Capture the cell that displays the provided text and extract its [x, y] central coordinate. 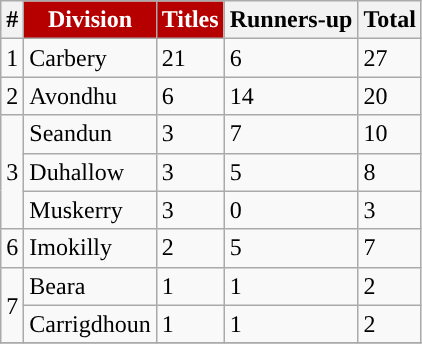
21 [190, 58]
Runners-up [291, 20]
# [12, 20]
Avondhu [90, 96]
Division [90, 20]
Beara [90, 286]
14 [291, 96]
Seandun [90, 134]
20 [390, 96]
Titles [190, 20]
10 [390, 134]
Total [390, 20]
Duhallow [90, 172]
0 [291, 210]
Carrigdhoun [90, 324]
Imokilly [90, 248]
Muskerry [90, 210]
Carbery [90, 58]
27 [390, 58]
8 [390, 172]
